Extract the [X, Y] coordinate from the center of the cell holding the provided text.  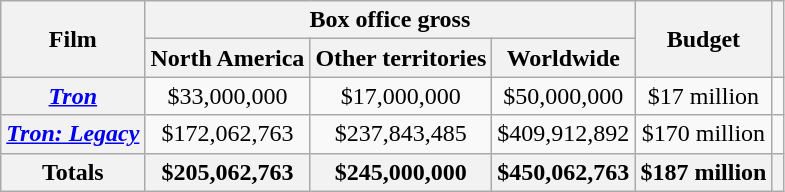
Film [73, 39]
Budget [704, 39]
Other territories [401, 58]
Tron: Legacy [73, 134]
$33,000,000 [228, 96]
$205,062,763 [228, 172]
$237,843,485 [401, 134]
Worldwide [564, 58]
$50,000,000 [564, 96]
Box office gross [390, 20]
Tron [73, 96]
$17 million [704, 96]
$170 million [704, 134]
$245,000,000 [401, 172]
$187 million [704, 172]
$172,062,763 [228, 134]
$450,062,763 [564, 172]
Totals [73, 172]
$409,912,892 [564, 134]
$17,000,000 [401, 96]
North America [228, 58]
